Locate the cell with the specified text and output its [X, Y] center coordinate. 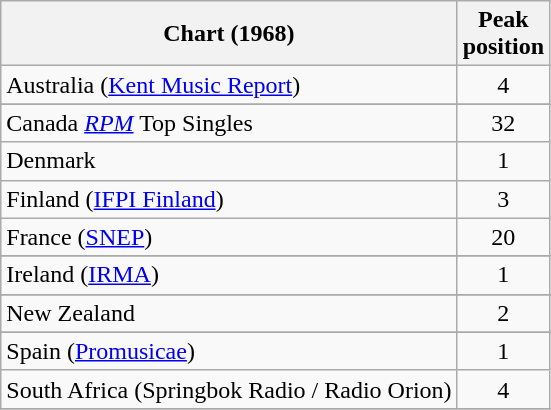
Australia (Kent Music Report) [229, 85]
Denmark [229, 161]
Canada RPM Top Singles [229, 123]
20 [503, 237]
France (SNEP) [229, 237]
South Africa (Springbok Radio / Radio Orion) [229, 389]
Ireland (IRMA) [229, 275]
32 [503, 123]
3 [503, 199]
Spain (Promusicae) [229, 351]
New Zealand [229, 313]
Finland (IFPI Finland) [229, 199]
2 [503, 313]
Peakposition [503, 34]
Chart (1968) [229, 34]
